Search for the cell housing the specified text and yield its [X, Y] center coordinate. 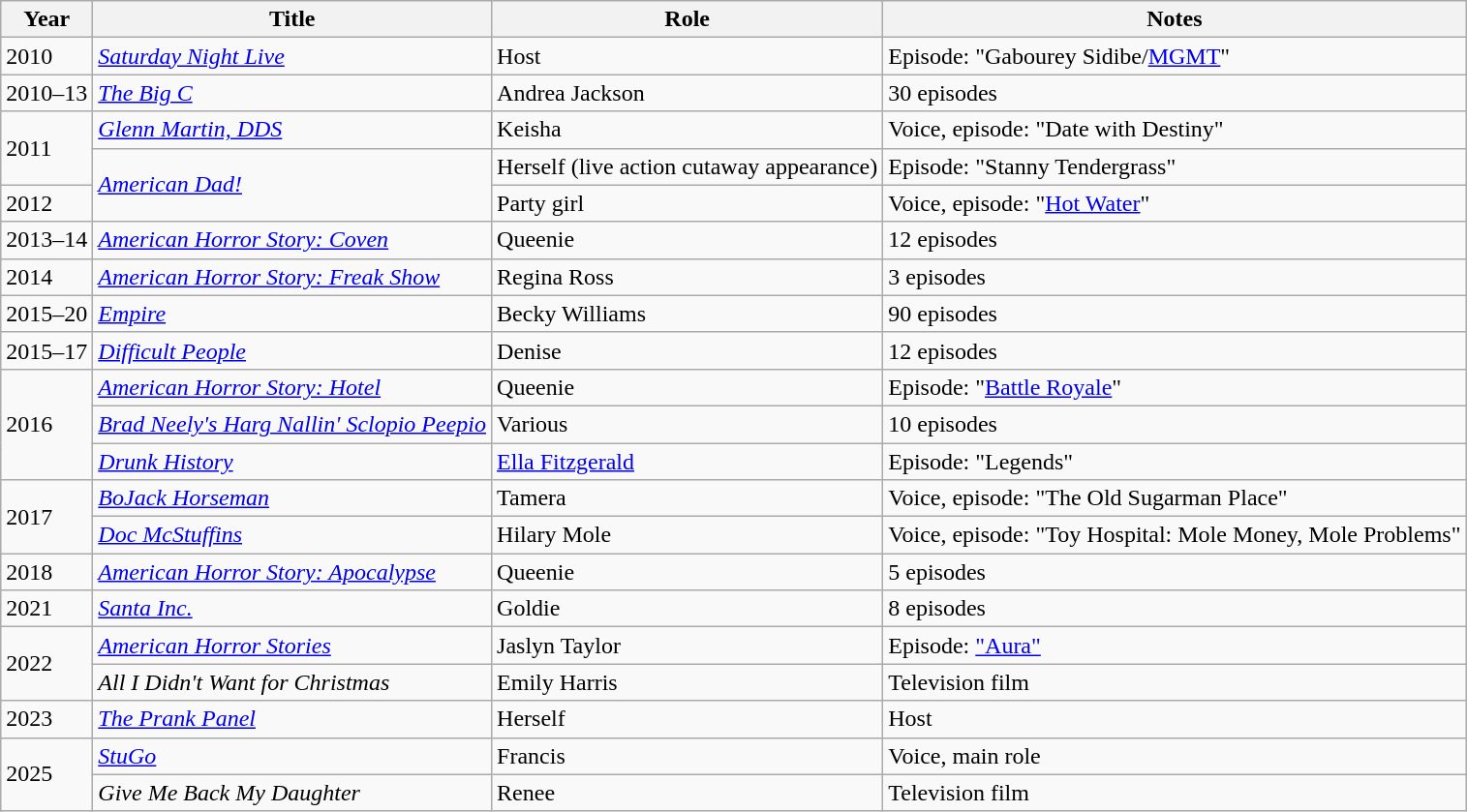
Andrea Jackson [688, 93]
Episode: "Battle Royale" [1175, 387]
2018 [46, 572]
Doc McStuffins [292, 535]
2013–14 [46, 240]
All I Didn't Want for Christmas [292, 682]
The Big C [292, 93]
Notes [1175, 19]
Voice, episode: "Toy Hospital: Mole Money, Mole Problems" [1175, 535]
5 episodes [1175, 572]
3 episodes [1175, 277]
American Horror Story: Freak Show [292, 277]
Voice, main role [1175, 756]
Role [688, 19]
Episode: "Aura" [1175, 646]
Episode: "Legends" [1175, 462]
Difficult People [292, 350]
30 episodes [1175, 93]
Title [292, 19]
Empire [292, 314]
American Horror Story: Coven [292, 240]
2025 [46, 774]
Episode: "Gabourey Sidibe/MGMT" [1175, 56]
2014 [46, 277]
Regina Ross [688, 277]
2016 [46, 424]
Voice, episode: "Hot Water" [1175, 203]
Brad Neely's Harg Nallin' Sclopio Peepio [292, 424]
Herself [688, 719]
2023 [46, 719]
2011 [46, 148]
2010 [46, 56]
2021 [46, 609]
2017 [46, 517]
Denise [688, 350]
Goldie [688, 609]
Party girl [688, 203]
2015–17 [46, 350]
Give Me Back My Daughter [292, 793]
Ella Fitzgerald [688, 462]
2012 [46, 203]
American Horror Story: Hotel [292, 387]
Francis [688, 756]
American Dad! [292, 185]
Keisha [688, 130]
Emily Harris [688, 682]
Hilary Mole [688, 535]
Various [688, 424]
StuGo [292, 756]
Episode: "Stanny Tendergrass" [1175, 166]
American Horror Stories [292, 646]
BoJack Horseman [292, 498]
Santa Inc. [292, 609]
Renee [688, 793]
8 episodes [1175, 609]
90 episodes [1175, 314]
Voice, episode: "The Old Sugarman Place" [1175, 498]
2010–13 [46, 93]
Tamera [688, 498]
American Horror Story: Apocalypse [292, 572]
Voice, episode: "Date with Destiny" [1175, 130]
2022 [46, 664]
10 episodes [1175, 424]
Herself (live action cutaway appearance) [688, 166]
Becky Williams [688, 314]
2015–20 [46, 314]
Drunk History [292, 462]
Glenn Martin, DDS [292, 130]
Year [46, 19]
The Prank Panel [292, 719]
Jaslyn Taylor [688, 646]
Saturday Night Live [292, 56]
